Return [x, y] of the center of cell containing provided text 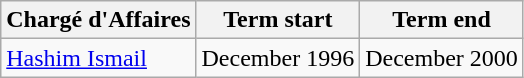
December 2000 [442, 58]
Term end [442, 20]
December 1996 [278, 58]
Hashim Ismail [98, 58]
Term start [278, 20]
Chargé d'Affaires [98, 20]
